Return [x, y] of the center of cell containing provided text 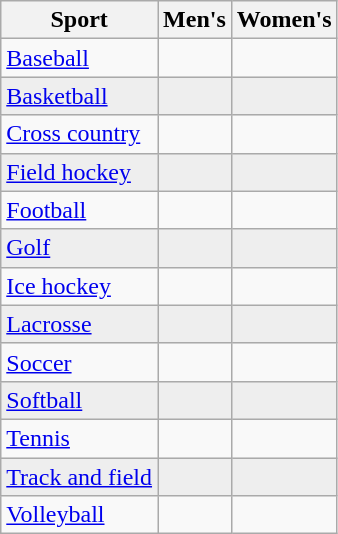
Tennis [80, 438]
Baseball [80, 58]
Sport [80, 20]
Women's [284, 20]
Basketball [80, 96]
Lacrosse [80, 324]
Football [80, 210]
Cross country [80, 134]
Soccer [80, 362]
Field hockey [80, 172]
Volleyball [80, 515]
Ice hockey [80, 286]
Track and field [80, 477]
Men's [195, 20]
Golf [80, 248]
Softball [80, 400]
